Detect which cell encompasses the target text, then output its [X, Y] center coordinate. 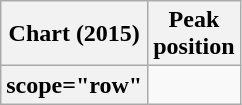
Chart (2015) [74, 34]
scope="row" [74, 85]
Peakposition [194, 34]
